Extract the [x, y] coordinate from the center of the cell holding the provided text.  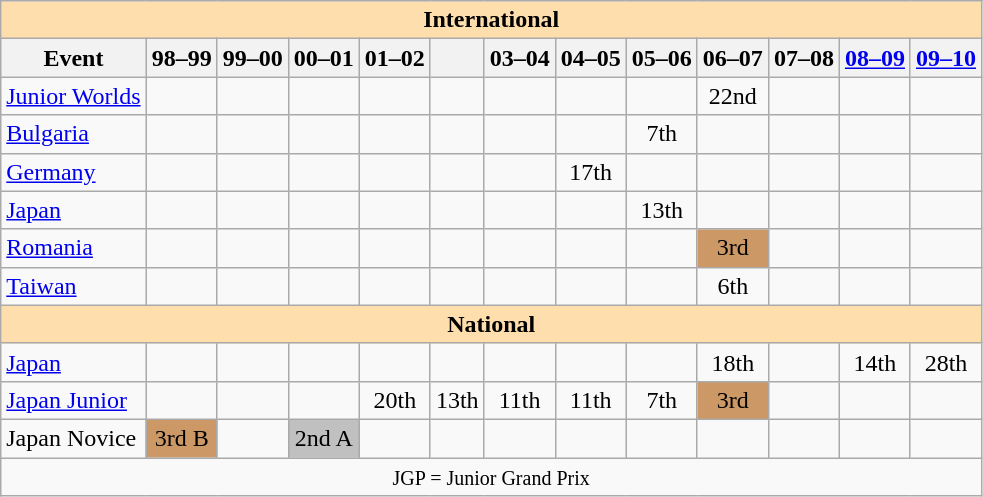
20th [394, 400]
08–09 [874, 58]
07–08 [804, 58]
JGP = Junior Grand Prix [492, 477]
International [492, 20]
Bulgaria [74, 134]
99–00 [252, 58]
22nd [732, 96]
Taiwan [74, 286]
98–99 [182, 58]
18th [732, 362]
Junior Worlds [74, 96]
2nd A [324, 438]
04–05 [590, 58]
3rd B [182, 438]
Romania [74, 248]
6th [732, 286]
01–02 [394, 58]
17th [590, 172]
05–06 [662, 58]
National [492, 324]
Japan Novice [74, 438]
Germany [74, 172]
00–01 [324, 58]
28th [946, 362]
09–10 [946, 58]
03–04 [520, 58]
Event [74, 58]
06–07 [732, 58]
Japan Junior [74, 400]
14th [874, 362]
